Scan for the cell matching the given text and deliver its [x, y] coordinate at center. 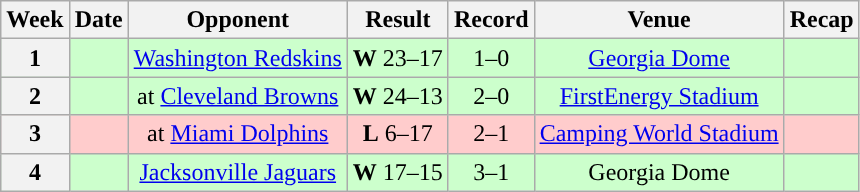
W 24–13 [398, 96]
3 [35, 134]
L 6–17 [398, 134]
Camping World Stadium [659, 134]
Recap [822, 20]
at Cleveland Browns [238, 96]
Result [398, 20]
Opponent [238, 20]
Venue [659, 20]
2–0 [491, 96]
Week [35, 20]
Washington Redskins [238, 58]
1 [35, 58]
4 [35, 172]
Jacksonville Jaguars [238, 172]
Record [491, 20]
FirstEnergy Stadium [659, 96]
3–1 [491, 172]
at Miami Dolphins [238, 134]
1–0 [491, 58]
W 17–15 [398, 172]
2 [35, 96]
2–1 [491, 134]
Date [98, 20]
W 23–17 [398, 58]
